Provide the [X, Y] coordinate of the cell's center where the given text is located.  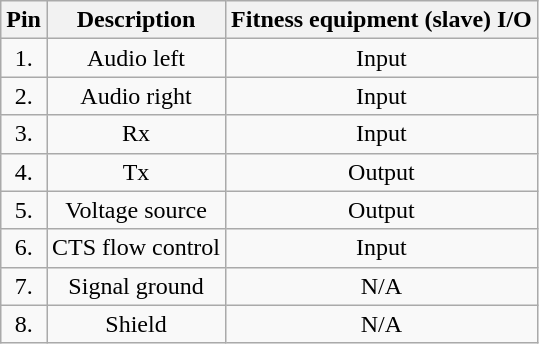
8. [24, 324]
2. [24, 96]
Rx [136, 134]
1. [24, 58]
CTS flow control [136, 248]
5. [24, 210]
7. [24, 286]
Audio left [136, 58]
Shield [136, 324]
Description [136, 20]
Audio right [136, 96]
Pin [24, 20]
3. [24, 134]
4. [24, 172]
Voltage source [136, 210]
6. [24, 248]
Signal ground [136, 286]
Tx [136, 172]
Fitness equipment (slave) I/O [382, 20]
